Find where the given text appears and provide that cell's center as (X, Y) coordinate. 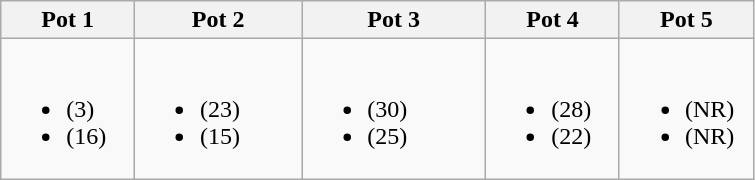
(3) (16) (68, 109)
Pot 4 (553, 20)
Pot 3 (394, 20)
Pot 5 (686, 20)
Pot 2 (218, 20)
(28) (22) (553, 109)
(NR) (NR) (686, 109)
(23) (15) (218, 109)
Pot 1 (68, 20)
(30) (25) (394, 109)
